Return [x, y] of the center of cell containing provided text 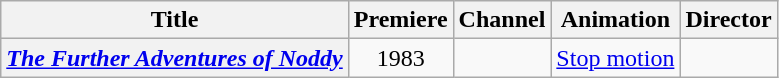
Channel [502, 20]
Director [728, 20]
The Further Adventures of Noddy [175, 58]
Premiere [400, 20]
1983 [400, 58]
Stop motion [616, 58]
Title [175, 20]
Animation [616, 20]
